Return the (x, y) coordinate for the center point of the cell that contains the specified text.  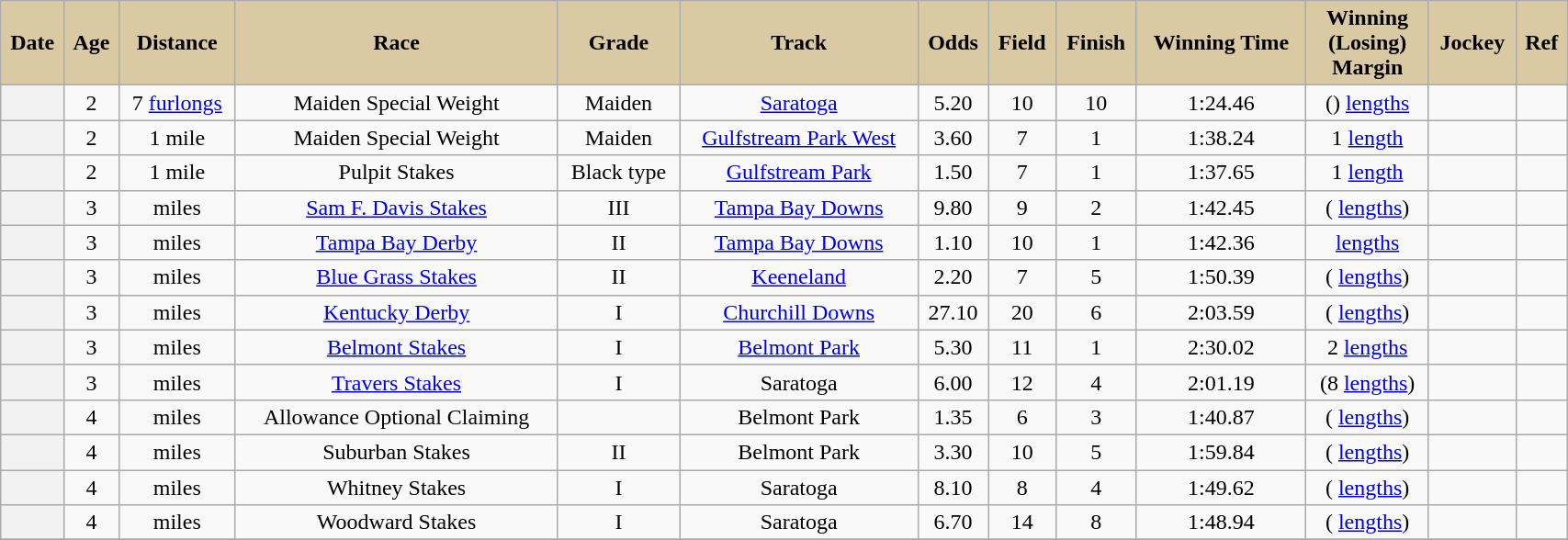
1:48.94 (1222, 523)
1:40.87 (1222, 417)
3.30 (953, 452)
1.50 (953, 173)
2.20 (953, 277)
Odds (953, 43)
Churchill Downs (799, 312)
1:24.46 (1222, 103)
Pulpit Stakes (396, 173)
Ref (1541, 43)
Kentucky Derby (396, 312)
3.60 (953, 138)
Distance (176, 43)
Gulfstream Park (799, 173)
1:49.62 (1222, 488)
14 (1022, 523)
2:03.59 (1222, 312)
Sam F. Davis Stakes (396, 208)
6.00 (953, 382)
Field (1022, 43)
() lengths (1367, 103)
Keeneland (799, 277)
6.70 (953, 523)
Tampa Bay Derby (396, 242)
III (619, 208)
1:37.65 (1222, 173)
Winning Time (1222, 43)
Gulfstream Park West (799, 138)
12 (1022, 382)
9 (1022, 208)
1:42.36 (1222, 242)
1:42.45 (1222, 208)
8.10 (953, 488)
Jockey (1472, 43)
Finish (1096, 43)
Grade (619, 43)
Age (92, 43)
Whitney Stakes (396, 488)
Woodward Stakes (396, 523)
Blue Grass Stakes (396, 277)
Allowance Optional Claiming (396, 417)
1:50.39 (1222, 277)
5.20 (953, 103)
1:38.24 (1222, 138)
lengths (1367, 242)
7 furlongs (176, 103)
1:59.84 (1222, 452)
Track (799, 43)
(8 lengths) (1367, 382)
Travers Stakes (396, 382)
Race (396, 43)
20 (1022, 312)
2:30.02 (1222, 347)
Date (33, 43)
27.10 (953, 312)
2 lengths (1367, 347)
Winning(Losing)Margin (1367, 43)
2:01.19 (1222, 382)
9.80 (953, 208)
11 (1022, 347)
Suburban Stakes (396, 452)
5.30 (953, 347)
Belmont Stakes (396, 347)
1.10 (953, 242)
1.35 (953, 417)
Black type (619, 173)
